Return (x, y) of the center of cell containing provided text 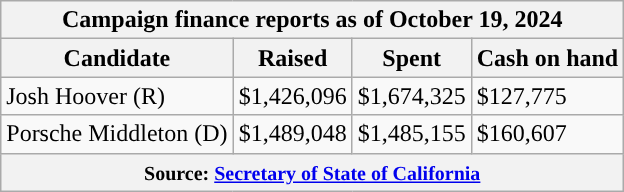
Josh Hoover (R) (117, 96)
Campaign finance reports as of October 19, 2024 (312, 20)
Candidate (117, 58)
Spent (412, 58)
Raised (292, 58)
Source: Secretary of State of California (312, 172)
$1,485,155 (412, 134)
$1,426,096 (292, 96)
$127,775 (547, 96)
$1,674,325 (412, 96)
$160,607 (547, 134)
Porsche Middleton (D) (117, 134)
$1,489,048 (292, 134)
Cash on hand (547, 58)
